Find where the given text appears and provide that cell's center as [x, y] coordinate. 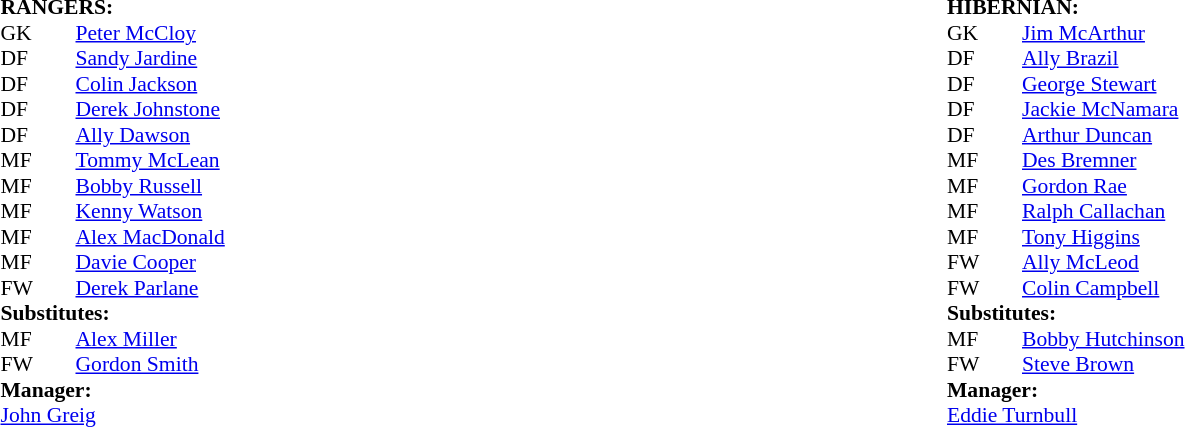
Ally McLeod [1104, 263]
Des Bremner [1104, 161]
Bobby Russell [150, 186]
Tony Higgins [1104, 237]
Tommy McLean [150, 161]
Jim McArthur [1104, 33]
Alex Miller [150, 339]
Bobby Hutchinson [1104, 339]
Peter McCloy [150, 33]
Derek Johnstone [150, 109]
Davie Cooper [150, 263]
Gordon Smith [150, 365]
Colin Campbell [1104, 288]
Ralph Callachan [1104, 211]
Jackie McNamara [1104, 109]
George Stewart [1104, 84]
Arthur Duncan [1104, 135]
Derek Parlane [150, 288]
Steve Brown [1104, 365]
Ally Dawson [150, 135]
Sandy Jardine [150, 59]
Kenny Watson [150, 211]
Gordon Rae [1104, 186]
Alex MacDonald [150, 237]
Ally Brazil [1104, 59]
Colin Jackson [150, 84]
